Search for the cell housing the specified text and yield its [x, y] center coordinate. 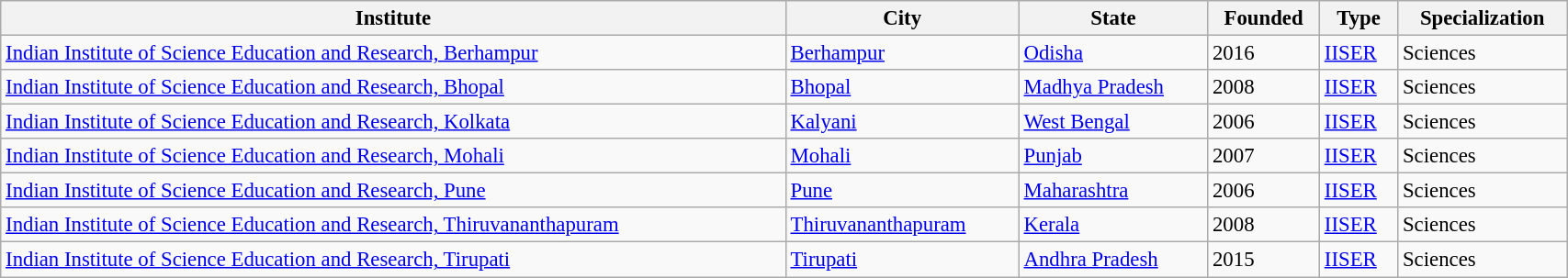
Berhampur [902, 53]
State [1113, 18]
2016 [1264, 53]
Madhya Pradesh [1113, 87]
Specialization [1483, 18]
Indian Institute of Science Education and Research, Tirupati [393, 260]
Indian Institute of Science Education and Research, Kolkata [393, 122]
Maharashtra [1113, 191]
Indian Institute of Science Education and Research, Berhampur [393, 53]
2007 [1264, 156]
City [902, 18]
2015 [1264, 260]
Type [1359, 18]
Kerala [1113, 225]
Indian Institute of Science Education and Research, Pune [393, 191]
Mohali [902, 156]
Indian Institute of Science Education and Research, Bhopal [393, 87]
Punjab [1113, 156]
West Bengal [1113, 122]
Pune [902, 191]
Bhopal [902, 87]
Founded [1264, 18]
Institute [393, 18]
Tirupati [902, 260]
Kalyani [902, 122]
Indian Institute of Science Education and Research, Mohali [393, 156]
Indian Institute of Science Education and Research, Thiruvananthapuram [393, 225]
Odisha [1113, 53]
Thiruvananthapuram [902, 225]
Andhra Pradesh [1113, 260]
